Output the (X, Y) coordinate of the center of the cell containing the given text.  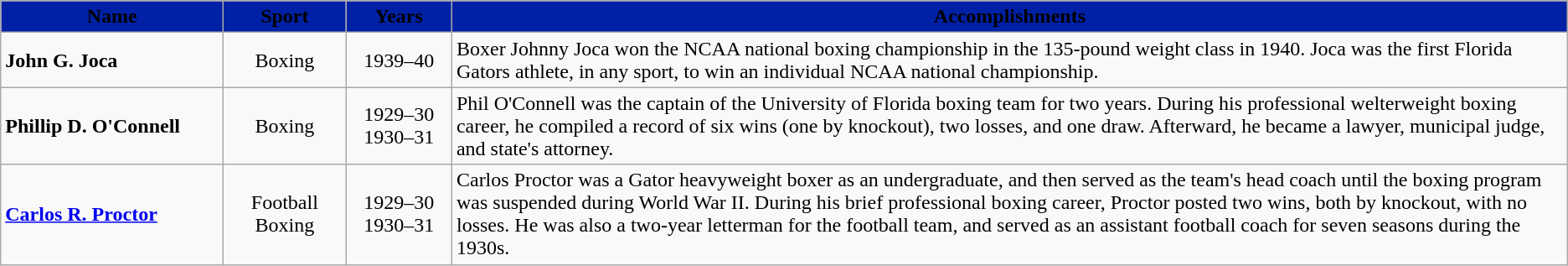
FootballBoxing (285, 215)
1939–40 (399, 60)
Carlos R. Proctor (112, 215)
Years (399, 17)
John G. Joca (112, 60)
Name (112, 17)
Phillip D. O'Connell (112, 126)
Accomplishments (1009, 17)
Sport (285, 17)
